Scan for the cell matching the given text and deliver its [X, Y] coordinate at center. 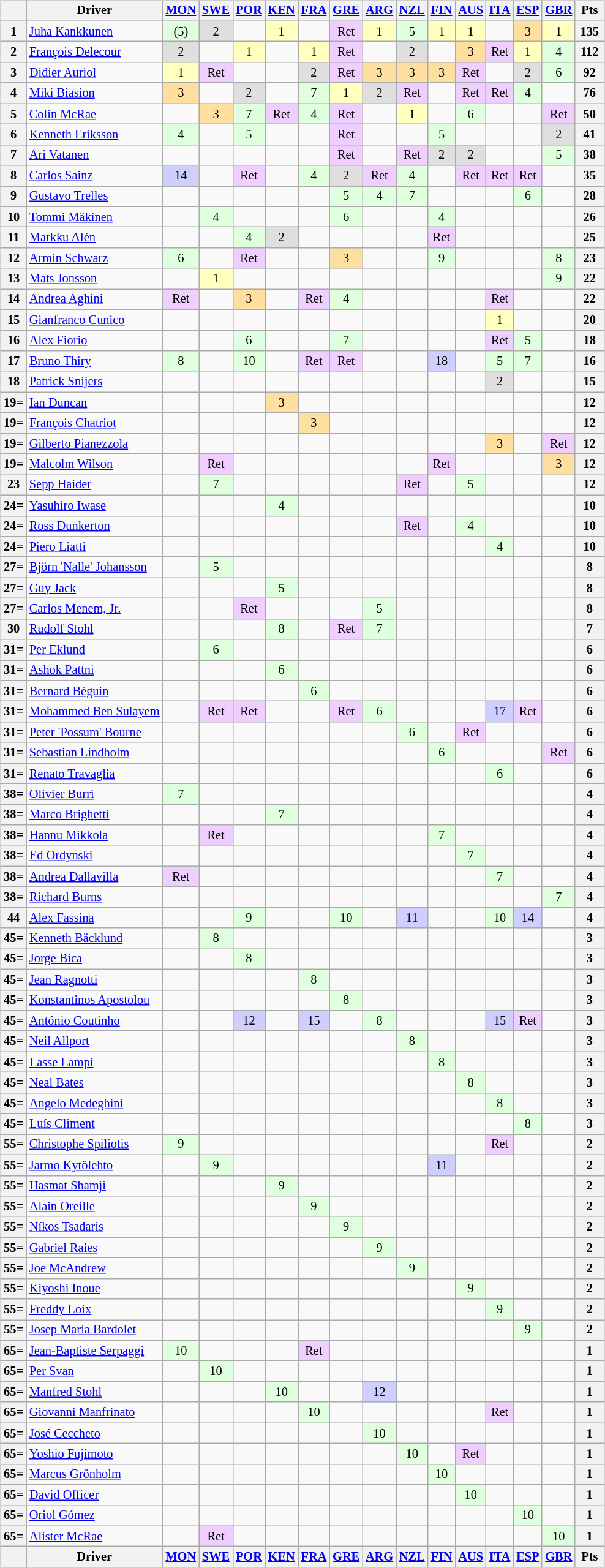
Andrea Aghini [94, 300]
Ari Vatanen [94, 155]
Miki Biasion [94, 93]
Bernard Béguin [94, 691]
Alain Oreille [94, 1207]
Juha Kankkunen [94, 31]
26 [589, 217]
Gabriel Raies [94, 1248]
(5) [181, 31]
Richard Burns [94, 897]
112 [589, 52]
Joe McAndrew [94, 1268]
Lasse Lampi [94, 1062]
Renato Travaglia [94, 774]
Guy Jack [94, 588]
Christophe Spiliotis [94, 1145]
28 [589, 197]
Bruno Thiry [94, 361]
Ed Ordynski [94, 856]
Björn 'Nalle' Johansson [94, 567]
Manfred Stohl [94, 1392]
Gustavo Trelles [94, 197]
Angelo Medeghini [94, 1103]
Didier Auriol [94, 73]
David Officer [94, 1495]
José Ceccheto [94, 1433]
Per Svan [94, 1371]
Piero Liatti [94, 547]
Konstantinos Apostolou [94, 1000]
Carlos Sainz [94, 176]
Sebastian Lindholm [94, 753]
Andrea Dallavilla [94, 876]
Freddy Loix [94, 1310]
Kenneth Bäcklund [94, 938]
Sepp Haider [94, 485]
135 [589, 31]
Mohammed Ben Sulayem [94, 712]
13 [13, 279]
Níkos Tsadaris [94, 1227]
Yoshio Fujimoto [94, 1454]
Gilberto Pianezzola [94, 443]
Rudolf Stohl [94, 629]
Markku Alén [94, 238]
41 [589, 135]
Olivier Burri [94, 794]
25 [589, 238]
Marco Brighetti [94, 815]
Alex Fassina [94, 918]
20 [589, 320]
Alex Fiorio [94, 341]
Jarmo Kytölehto [94, 1165]
Ian Duncan [94, 402]
Colin McRae [94, 114]
Giovanni Manfrinato [94, 1412]
30 [13, 629]
Neal Bates [94, 1083]
92 [589, 73]
35 [589, 176]
Ashok Pattni [94, 671]
Jean-Baptiste Serpaggi [94, 1351]
François Delecour [94, 52]
Oriol Gómez [94, 1516]
Peter 'Possum' Bourne [94, 733]
Malcolm Wilson [94, 464]
Ross Dunkerton [94, 526]
Hasmat Shamji [94, 1186]
François Chatriot [94, 423]
Tommi Mäkinen [94, 217]
Armin Schwarz [94, 258]
Josep María Bardolet [94, 1330]
Kiyoshi Inoue [94, 1289]
Carlos Menem, Jr. [94, 609]
38 [589, 155]
Neil Allport [94, 1041]
Alister McRae [94, 1536]
Hannu Mikkola [94, 835]
Gianfranco Cunico [94, 320]
Mats Jonsson [94, 279]
António Coutinho [94, 1021]
50 [589, 114]
76 [589, 93]
Marcus Grönholm [94, 1474]
Jean Ragnotti [94, 979]
Jorge Bica [94, 959]
Patrick Snijers [94, 382]
Yasuhiro Iwase [94, 505]
Luís Climent [94, 1124]
Per Eklund [94, 650]
Kenneth Eriksson [94, 135]
44 [13, 918]
